Find where the given text appears and provide that cell's center as [X, Y] coordinate. 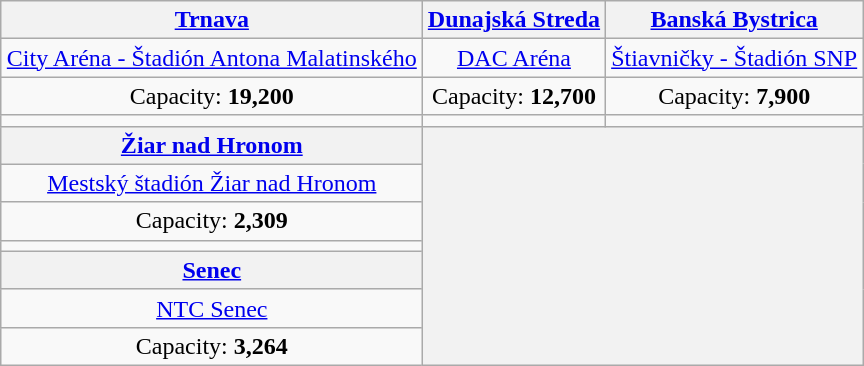
Mestský štadión Žiar nad Hronom [212, 183]
Capacity: 12,700 [514, 96]
NTC Senec [212, 308]
Žiar nad Hronom [212, 145]
Capacity: 7,900 [734, 96]
Banská Bystrica [734, 20]
Trnava [212, 20]
City Aréna - Štadión Antona Malatinského [212, 58]
Capacity: 2,309 [212, 221]
Senec [212, 270]
DAC Aréna [514, 58]
Capacity: 19,200 [212, 96]
Dunajská Streda [514, 20]
Štiavničky - Štadión SNP [734, 58]
Capacity: 3,264 [212, 346]
